Search for the cell housing the specified text and yield its (x, y) center coordinate. 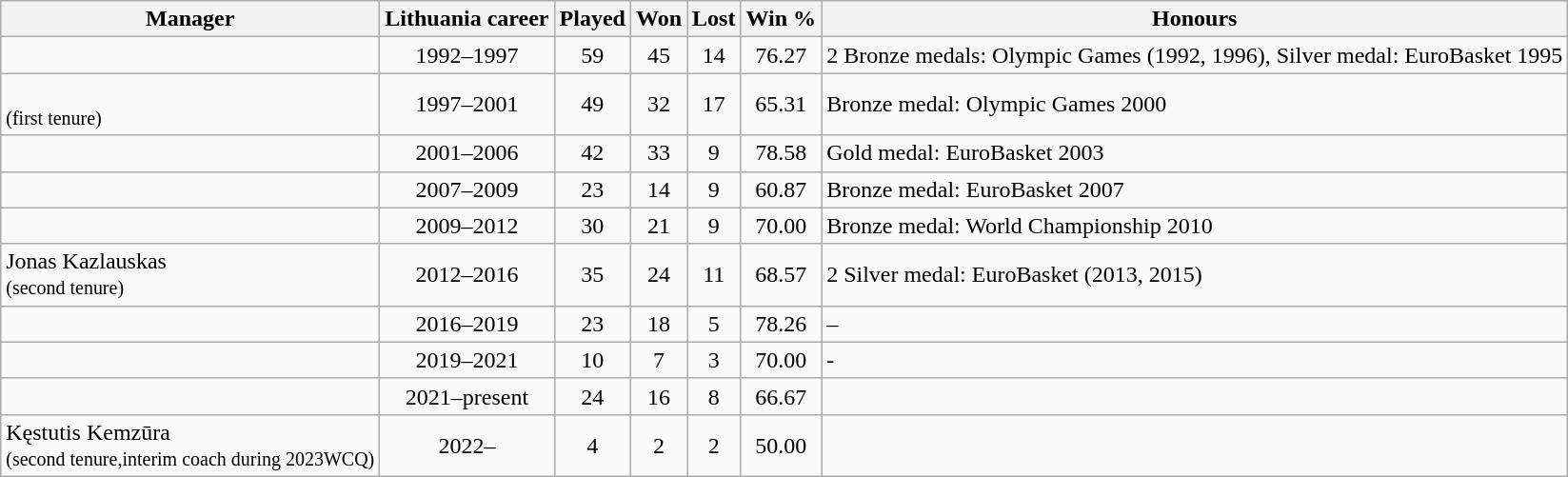
10 (592, 360)
Jonas Kazlauskas(second tenure) (190, 274)
65.31 (781, 105)
59 (592, 55)
1997–2001 (466, 105)
- (1195, 360)
Played (592, 19)
76.27 (781, 55)
42 (592, 153)
Kęstutis Kemzūra(second tenure,interim coach during 2023WCQ) (190, 446)
Win % (781, 19)
8 (714, 396)
Bronze medal: Olympic Games 2000 (1195, 105)
2009–2012 (466, 226)
78.58 (781, 153)
2016–2019 (466, 324)
17 (714, 105)
16 (659, 396)
3 (714, 360)
35 (592, 274)
2001–2006 (466, 153)
Bronze medal: World Championship 2010 (1195, 226)
5 (714, 324)
Lost (714, 19)
Won (659, 19)
2021–present (466, 396)
66.67 (781, 396)
2019–2021 (466, 360)
Honours (1195, 19)
78.26 (781, 324)
Gold medal: EuroBasket 2003 (1195, 153)
49 (592, 105)
60.87 (781, 189)
1992–1997 (466, 55)
30 (592, 226)
50.00 (781, 446)
2 Bronze medals: Olympic Games (1992, 1996), Silver medal: EuroBasket 1995 (1195, 55)
2022– (466, 446)
45 (659, 55)
11 (714, 274)
2012–2016 (466, 274)
68.57 (781, 274)
4 (592, 446)
7 (659, 360)
Bronze medal: EuroBasket 2007 (1195, 189)
32 (659, 105)
Manager (190, 19)
21 (659, 226)
2007–2009 (466, 189)
33 (659, 153)
Lithuania career (466, 19)
(first tenure) (190, 105)
– (1195, 324)
2 Silver medal: EuroBasket (2013, 2015) (1195, 274)
18 (659, 324)
